Find where the given text appears and provide that cell's center as [X, Y] coordinate. 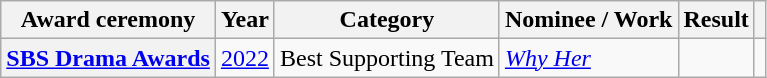
Award ceremony [108, 20]
Year [244, 20]
SBS Drama Awards [108, 58]
2022 [244, 58]
Best Supporting Team [386, 58]
Why Her [588, 58]
Result [716, 20]
Nominee / Work [588, 20]
Category [386, 20]
